Detect which cell encompasses the target text, then output its (X, Y) center coordinate. 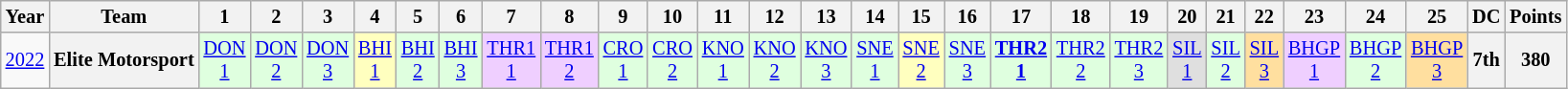
DON2 (276, 60)
DC (1487, 16)
KNO3 (827, 60)
24 (1375, 16)
2022 (25, 60)
22 (1264, 16)
18 (1080, 16)
BHI3 (462, 60)
THR11 (511, 60)
11 (723, 16)
CRO1 (624, 60)
20 (1187, 16)
380 (1535, 60)
7 (511, 16)
17 (1021, 16)
13 (827, 16)
BHI2 (418, 60)
4 (375, 16)
9 (624, 16)
Points (1535, 16)
12 (775, 16)
SIL1 (1187, 60)
3 (328, 16)
16 (967, 16)
1 (225, 16)
8 (569, 16)
SNE2 (921, 60)
23 (1314, 16)
CRO2 (672, 60)
15 (921, 16)
SNE3 (967, 60)
BHI1 (375, 60)
25 (1437, 16)
THR12 (569, 60)
SIL3 (1264, 60)
THR21 (1021, 60)
10 (672, 16)
SIL2 (1225, 60)
Elite Motorsport (124, 60)
KNO1 (723, 60)
DON3 (328, 60)
2 (276, 16)
KNO2 (775, 60)
21 (1225, 16)
14 (875, 16)
SNE1 (875, 60)
BHGP2 (1375, 60)
19 (1140, 16)
6 (462, 16)
THR23 (1140, 60)
BHGP3 (1437, 60)
Year (25, 16)
BHGP1 (1314, 60)
THR22 (1080, 60)
Team (124, 16)
DON1 (225, 60)
7th (1487, 60)
5 (418, 16)
